From the cell containing the given text, extract its center point as [x, y] coordinate. 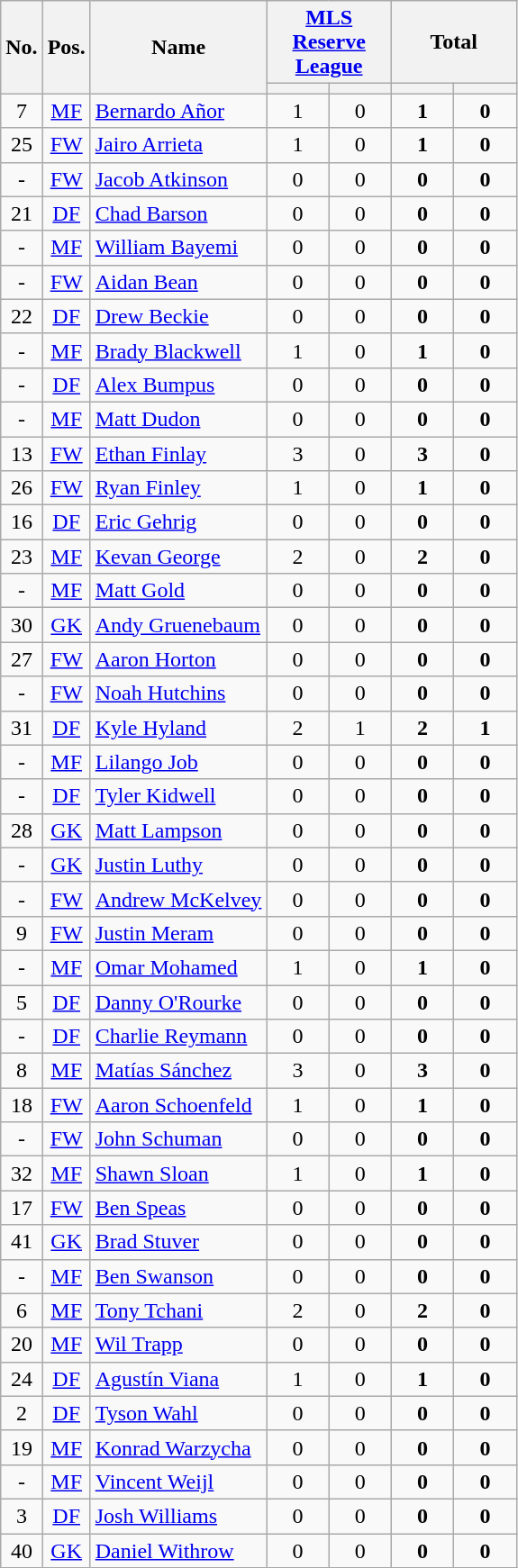
30 [22, 625]
Josh Williams [178, 1516]
40 [22, 1550]
Omar Mohamed [178, 967]
Aaron Schoenfeld [178, 1105]
Konrad Warzycha [178, 1447]
Andy Gruenebaum [178, 625]
Jacob Atkinson [178, 179]
Tony Tchani [178, 1310]
Ben Swanson [178, 1276]
17 [22, 1208]
Brady Blackwell [178, 350]
28 [22, 830]
Shawn Sloan [178, 1174]
Ethan Finlay [178, 453]
22 [22, 316]
Chad Barson [178, 213]
Justin Meram [178, 933]
18 [22, 1105]
Ben Speas [178, 1208]
No. [22, 47]
William Bayemi [178, 248]
Matt Lampson [178, 830]
Bernardo Añor [178, 111]
Drew Beckie [178, 316]
9 [22, 933]
Ryan Finley [178, 488]
Aaron Horton [178, 659]
Lilango Job [178, 762]
Charlie Reymann [178, 1037]
5 [22, 1002]
25 [22, 145]
Danny O'Rourke [178, 1002]
32 [22, 1174]
Andrew McKelvey [178, 899]
7 [22, 111]
Kevan George [178, 557]
8 [22, 1071]
Agustín Viana [178, 1379]
19 [22, 1447]
Alex Bumpus [178, 385]
Daniel Withrow [178, 1550]
Wil Trapp [178, 1345]
Pos. [67, 47]
Tyler Kidwell [178, 796]
13 [22, 453]
Total [454, 42]
Eric Gehrig [178, 522]
27 [22, 659]
Jairo Arrieta [178, 145]
Aidan Bean [178, 282]
Matt Dudon [178, 419]
Vincent Weijl [178, 1482]
Name [178, 47]
16 [22, 522]
Noah Hutchins [178, 693]
24 [22, 1379]
Matías Sánchez [178, 1071]
41 [22, 1242]
Brad Stuver [178, 1242]
Matt Gold [178, 591]
Kyle Hyland [178, 728]
31 [22, 728]
20 [22, 1345]
21 [22, 213]
MLS Reserve League [330, 42]
Tyson Wahl [178, 1413]
6 [22, 1310]
Justin Luthy [178, 865]
26 [22, 488]
John Schuman [178, 1139]
23 [22, 557]
